Detect which cell encompasses the target text, then output its [X, Y] center coordinate. 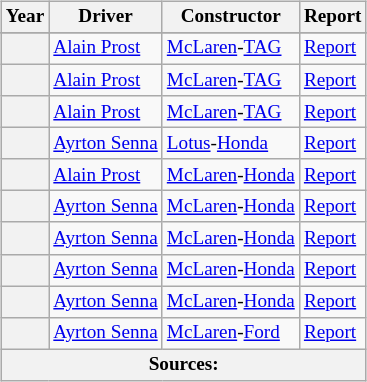
Driver [106, 17]
Year [25, 17]
Sources: [184, 365]
McLaren-Ford [230, 333]
Constructor [230, 17]
Lotus-Honda [230, 144]
